Determine the [X, Y] coordinate at the center of the cell enclosing the given text.  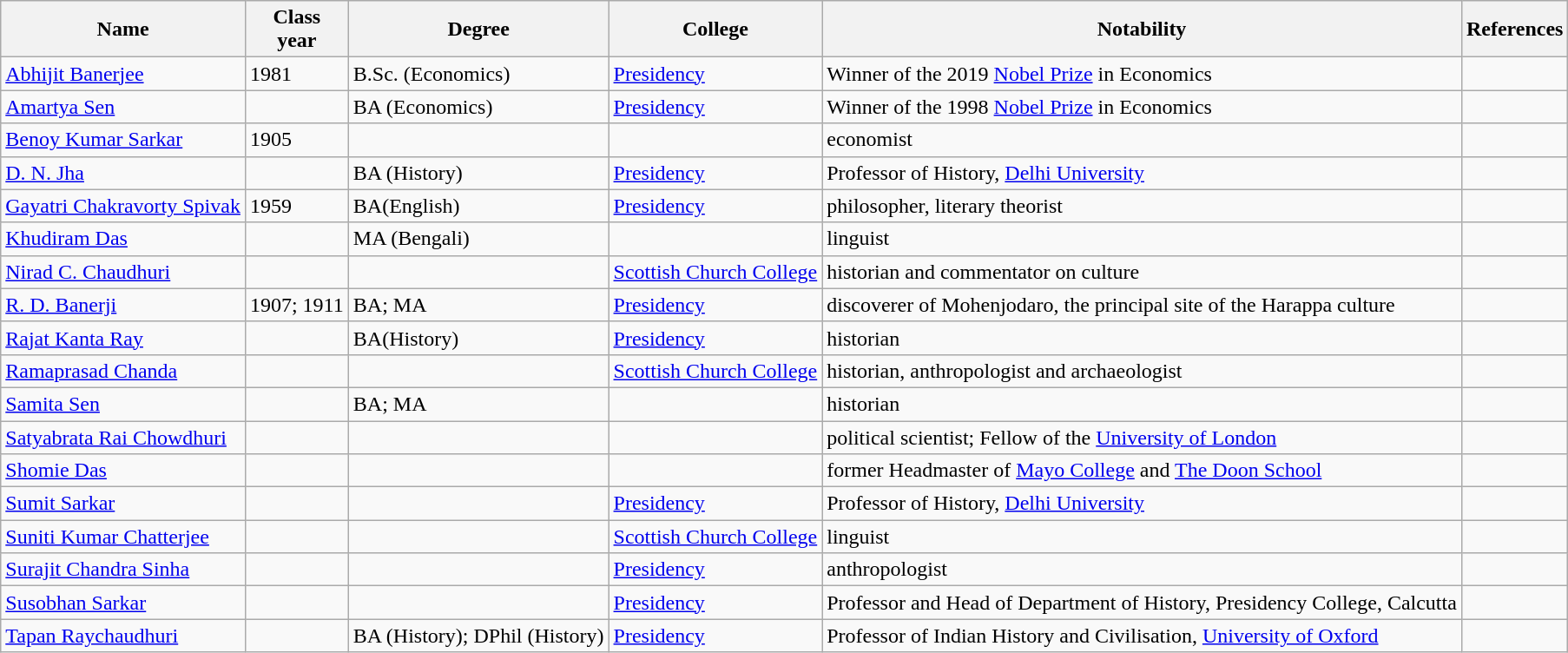
References [1514, 30]
discoverer of Mohenjodaro, the principal site of the Harappa culture [1143, 305]
MA (Bengali) [478, 239]
Classyear [297, 30]
R. D. Banerji [123, 305]
Gayatri Chakravorty Spivak [123, 206]
Degree [478, 30]
1905 [297, 140]
Sumit Sarkar [123, 504]
Professor and Head of Department of History, Presidency College, Calcutta [1143, 603]
Nirad C. Chaudhuri [123, 272]
BA (History) [478, 173]
Suniti Kumar Chatterjee [123, 537]
1907; 1911 [297, 305]
Susobhan Sarkar [123, 603]
1981 [297, 74]
1959 [297, 206]
Surajit Chandra Sinha [123, 570]
Shomie Das [123, 471]
Khudiram Das [123, 239]
Name [123, 30]
Samita Sen [123, 404]
historian, anthropologist and archaeologist [1143, 371]
political scientist; Fellow of the University of London [1143, 437]
historian and commentator on culture [1143, 272]
D. N. Jha [123, 173]
economist [1143, 140]
Winner of the 2019 Nobel Prize in Economics [1143, 74]
BA(History) [478, 338]
Tapan Raychaudhuri [123, 636]
Satyabrata Rai Chowdhuri [123, 437]
Notability [1143, 30]
anthropologist [1143, 570]
BA (Economics) [478, 107]
Rajat Kanta Ray [123, 338]
Winner of the 1998 Nobel Prize in Economics [1143, 107]
Amartya Sen [123, 107]
Benoy Kumar Sarkar [123, 140]
Abhijit Banerjee [123, 74]
former Headmaster of Mayo College and The Doon School [1143, 471]
College [715, 30]
BA (History); DPhil (History) [478, 636]
philosopher, literary theorist [1143, 206]
BA(English) [478, 206]
B.Sc. (Economics) [478, 74]
Professor of Indian History and Civilisation, University of Oxford [1143, 636]
Ramaprasad Chanda [123, 371]
